Output the (x, y) coordinate of the center of the cell containing the given text.  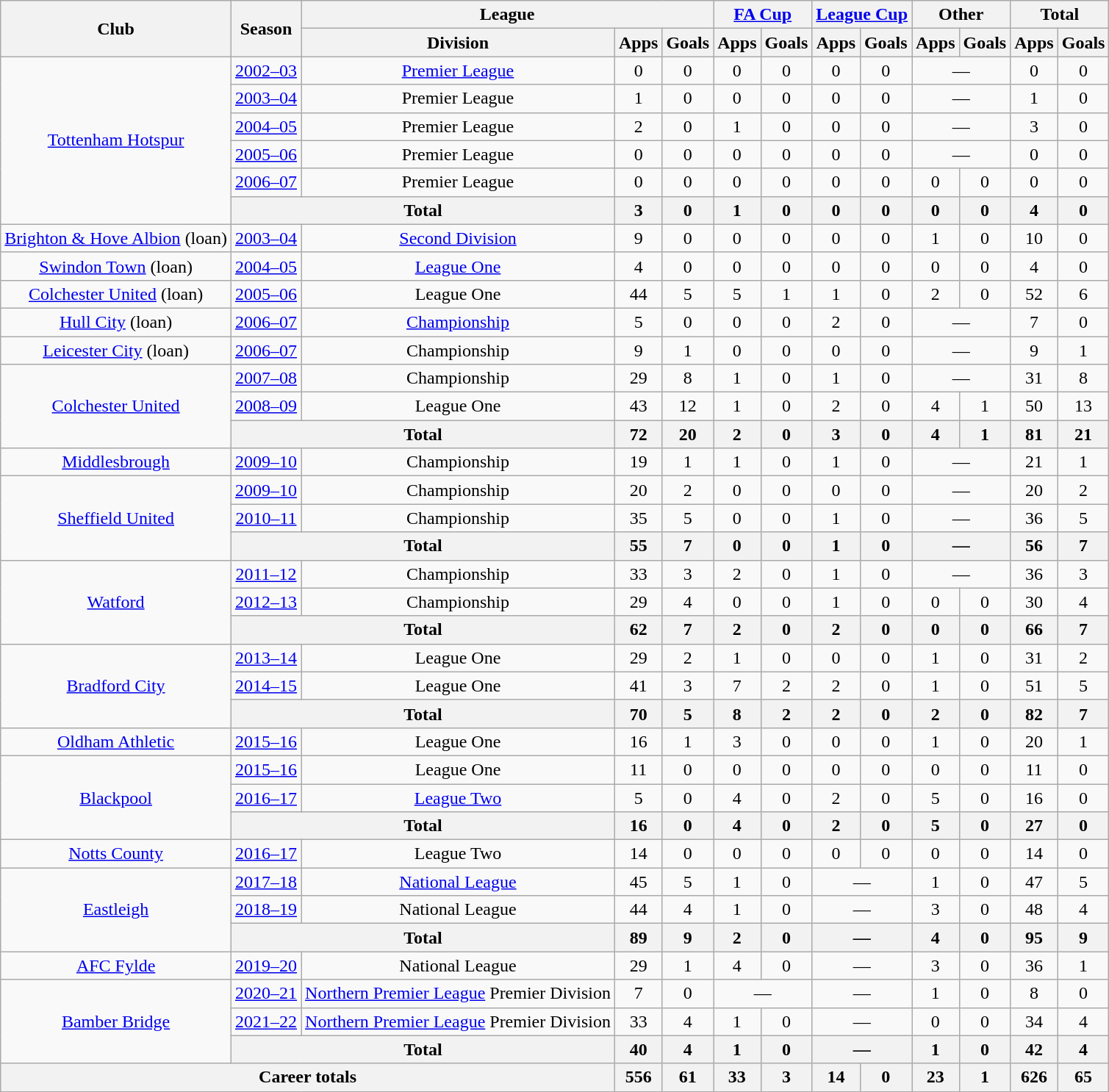
Hull City (loan) (116, 322)
10 (1034, 238)
Colchester United (116, 406)
Notts County (116, 854)
66 (1034, 630)
2010–11 (266, 518)
Middlesbrough (116, 462)
2007–08 (266, 378)
62 (638, 630)
23 (936, 1077)
626 (1034, 1077)
70 (638, 714)
Career totals (308, 1077)
Watford (116, 602)
2018–19 (266, 910)
43 (638, 406)
12 (688, 406)
League (507, 15)
Season (266, 29)
556 (638, 1077)
AFC Fylde (116, 966)
FA Cup (763, 15)
45 (638, 882)
2017–18 (266, 882)
Brighton & Hove Albion (loan) (116, 238)
Eastleigh (116, 910)
47 (1034, 882)
Club (116, 29)
89 (638, 938)
6 (1083, 294)
35 (638, 518)
13 (1083, 406)
2011–12 (266, 574)
81 (1034, 434)
72 (638, 434)
2020–21 (266, 994)
2014–15 (266, 686)
19 (638, 462)
Second Division (459, 238)
55 (638, 546)
2008–09 (266, 406)
65 (1083, 1077)
Bradford City (116, 686)
95 (1034, 938)
34 (1034, 1021)
Tottenham Hotspur (116, 140)
League Cup (862, 15)
2002–03 (266, 71)
Oldham Athletic (116, 741)
Leicester City (loan) (116, 351)
2013–14 (266, 658)
42 (1034, 1049)
Swindon Town (loan) (116, 266)
2021–22 (266, 1021)
82 (1034, 714)
50 (1034, 406)
2019–20 (266, 966)
Bamber Bridge (116, 1021)
Blackpool (116, 797)
Colchester United (loan) (116, 294)
27 (1034, 826)
52 (1034, 294)
2012–13 (266, 602)
51 (1034, 686)
61 (688, 1077)
56 (1034, 546)
Sheffield United (116, 518)
30 (1034, 602)
Division (459, 43)
48 (1034, 910)
41 (638, 686)
Other (961, 15)
40 (638, 1049)
